Provide the [x, y] coordinate of the cell's center where the given text is located.  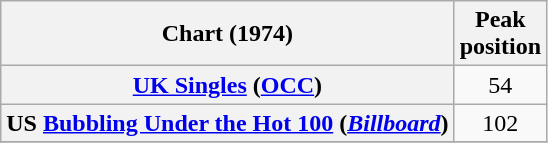
Peakposition [500, 34]
US Bubbling Under the Hot 100 (Billboard) [228, 123]
54 [500, 85]
UK Singles (OCC) [228, 85]
Chart (1974) [228, 34]
102 [500, 123]
